For the text-containing cell, return its midpoint in [X, Y] coordinate format. 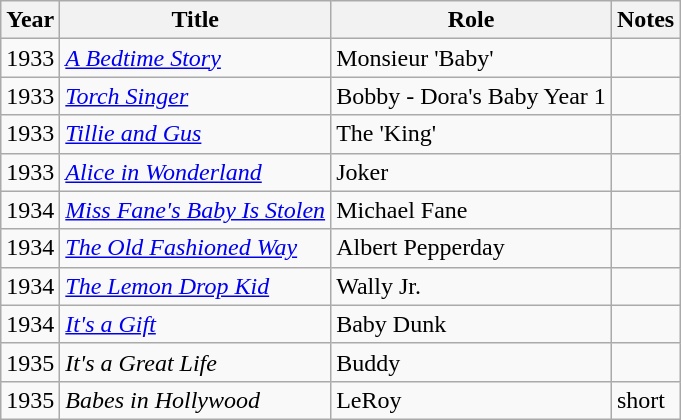
Wally Jr. [472, 286]
LeRoy [472, 400]
The Lemon Drop Kid [196, 286]
Year [30, 20]
Joker [472, 172]
Tillie and Gus [196, 134]
The 'King' [472, 134]
Monsieur 'Baby' [472, 58]
short [645, 400]
Babes in Hollywood [196, 400]
It's a Great Life [196, 362]
Role [472, 20]
Title [196, 20]
Notes [645, 20]
Torch Singer [196, 96]
Bobby - Dora's Baby Year 1 [472, 96]
It's a Gift [196, 324]
The Old Fashioned Way [196, 248]
Albert Pepperday [472, 248]
Michael Fane [472, 210]
A Bedtime Story [196, 58]
Baby Dunk [472, 324]
Buddy [472, 362]
Miss Fane's Baby Is Stolen [196, 210]
Alice in Wonderland [196, 172]
